Extract the [x, y] coordinate from the center of the cell holding the provided text.  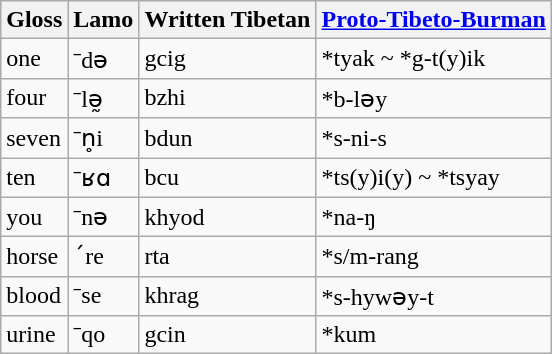
*ts(y)i(y) ~ *tsyay [434, 178]
Written Tibetan [228, 20]
ˉnə [104, 217]
ten [34, 178]
rta [228, 257]
one [34, 59]
horse [34, 257]
Gloss [34, 20]
four [34, 98]
ˉlə̰ [104, 98]
ˉʁɑ [104, 178]
ˉqo [104, 335]
ˉse [104, 296]
urine [34, 335]
ˉdə [104, 59]
Lamo [104, 20]
gcig [228, 59]
bdun [228, 138]
*s-hywəy-t [434, 296]
bcu [228, 178]
ˊre [104, 257]
*kum [434, 335]
*na-ŋ [434, 217]
gcin [228, 335]
blood [34, 296]
Proto-Tibeto-Burman [434, 20]
bzhi [228, 98]
ˉn̥i [104, 138]
you [34, 217]
*b-ləy [434, 98]
*s-ni-s [434, 138]
khrag [228, 296]
seven [34, 138]
*tyak ~ *g-t(y)ik [434, 59]
khyod [228, 217]
*s/m-rang [434, 257]
